Determine the (X, Y) coordinate at the center of the cell enclosing the given text.  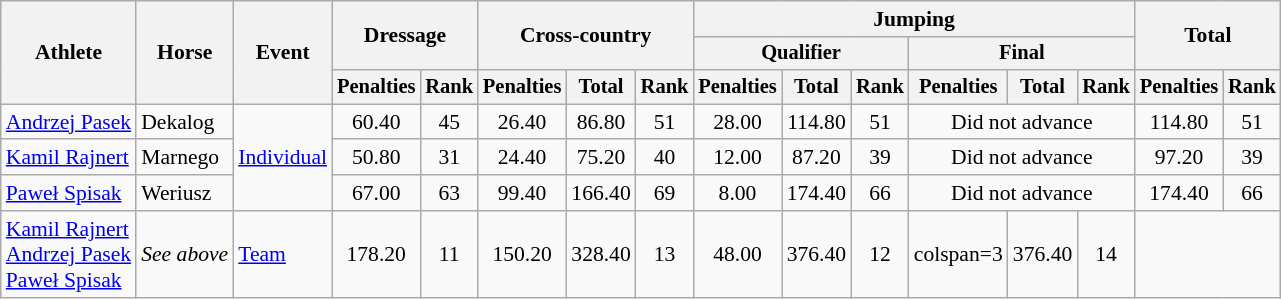
Cross-country (586, 36)
12 (880, 254)
13 (665, 254)
99.40 (522, 193)
69 (665, 193)
166.40 (600, 193)
50.80 (376, 158)
8.00 (737, 193)
Qualifier (800, 54)
Horse (184, 52)
60.40 (376, 122)
Weriusz (184, 193)
328.40 (600, 254)
75.20 (600, 158)
Team (282, 254)
45 (449, 122)
28.00 (737, 122)
Kamil RajnertAndrzej PasekPaweł Spisak (68, 254)
24.40 (522, 158)
Kamil Rajnert (68, 158)
97.20 (1179, 158)
See above (184, 254)
Andrzej Pasek (68, 122)
Jumping (914, 19)
31 (449, 158)
87.20 (816, 158)
12.00 (737, 158)
40 (665, 158)
Marnego (184, 158)
Event (282, 52)
Dekalog (184, 122)
67.00 (376, 193)
colspan=3 (958, 254)
Final (1022, 54)
48.00 (737, 254)
Paweł Spisak (68, 193)
14 (1106, 254)
11 (449, 254)
178.20 (376, 254)
Dressage (405, 36)
Individual (282, 158)
Athlete (68, 52)
150.20 (522, 254)
86.80 (600, 122)
26.40 (522, 122)
63 (449, 193)
